Determine the (x, y) coordinate at the center of the cell enclosing the given text.  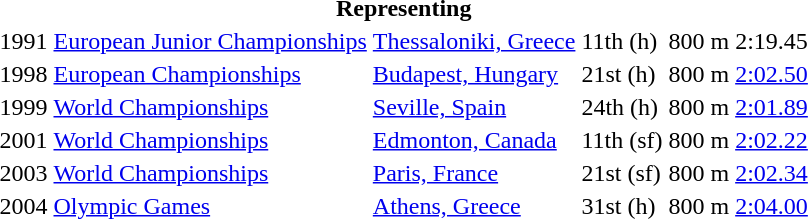
11th (h) (622, 41)
Thessaloniki, Greece (474, 41)
11th (sf) (622, 140)
21st (h) (622, 74)
Paris, France (474, 173)
Edmonton, Canada (474, 140)
European Championships (210, 74)
European Junior Championships (210, 41)
21st (sf) (622, 173)
24th (h) (622, 107)
Seville, Spain (474, 107)
Budapest, Hungary (474, 74)
